Search for the cell housing the specified text and yield its [X, Y] center coordinate. 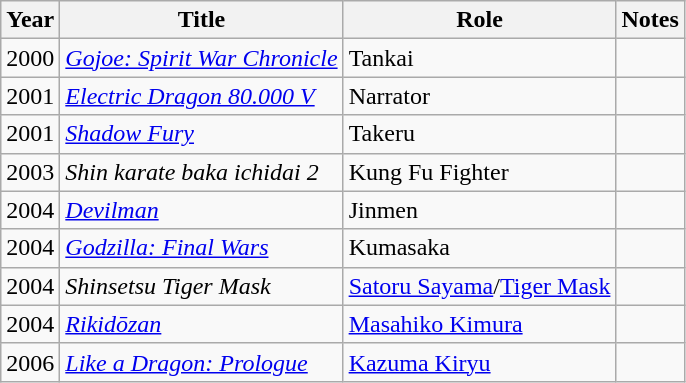
Like a Dragon: Prologue [202, 362]
Shin karate baka ichidai 2 [202, 172]
2003 [30, 172]
Godzilla: Final Wars [202, 248]
Masahiko Kimura [480, 324]
Rikidōzan [202, 324]
Narrator [480, 96]
Electric Dragon 80.000 V [202, 96]
Notes [650, 20]
Takeru [480, 134]
2000 [30, 58]
Satoru Sayama/Tiger Mask [480, 286]
Role [480, 20]
2006 [30, 362]
Year [30, 20]
Kumasaka [480, 248]
Kung Fu Fighter [480, 172]
Devilman [202, 210]
Jinmen [480, 210]
Gojoe: Spirit War Chronicle [202, 58]
Shinsetsu Tiger Mask [202, 286]
Shadow Fury [202, 134]
Tankai [480, 58]
Kazuma Kiryu [480, 362]
Title [202, 20]
